Output the (x, y) coordinate of the center of the cell containing the given text.  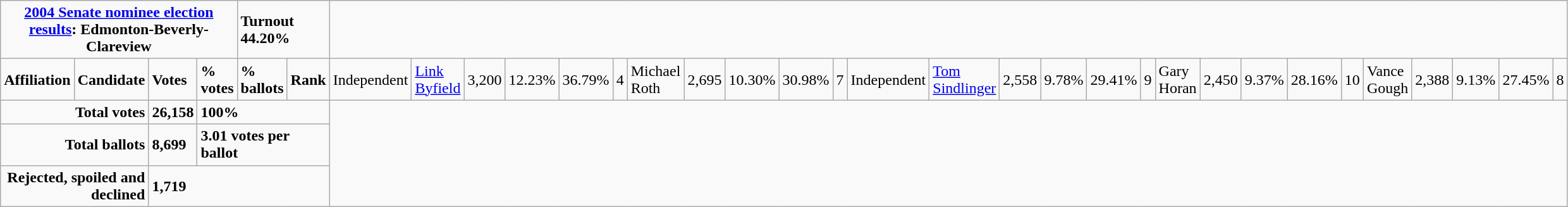
2,695 (704, 80)
Affiliation (37, 80)
12.23% (532, 80)
Rank (309, 80)
% ballots (262, 80)
Total ballots (75, 144)
9.37% (1265, 80)
2,450 (1220, 80)
Vance Gough (1387, 80)
27.45% (1526, 80)
Candidate (111, 80)
8,699 (173, 144)
9 (1148, 80)
28.16% (1314, 80)
1,719 (239, 186)
2,558 (1020, 80)
Votes (173, 80)
7 (840, 80)
8 (1560, 80)
4 (620, 80)
Link Byfield (438, 80)
9.13% (1476, 80)
Total votes (75, 112)
36.79% (585, 80)
3,200 (484, 80)
10 (1352, 80)
Rejected, spoiled and declined (75, 186)
29.41% (1114, 80)
2004 Senate nominee election results: Edmonton-Beverly-Clareview (119, 30)
Turnout 44.20% (283, 30)
2,388 (1433, 80)
26,158 (173, 112)
10.30% (752, 80)
Michael Roth (656, 80)
30.98% (805, 80)
Gary Horan (1177, 80)
9.78% (1063, 80)
% votes (217, 80)
Tom Sindlinger (965, 80)
3.01 votes per ballot (263, 144)
100% (263, 112)
